From the cell containing the given text, extract its center point as [x, y] coordinate. 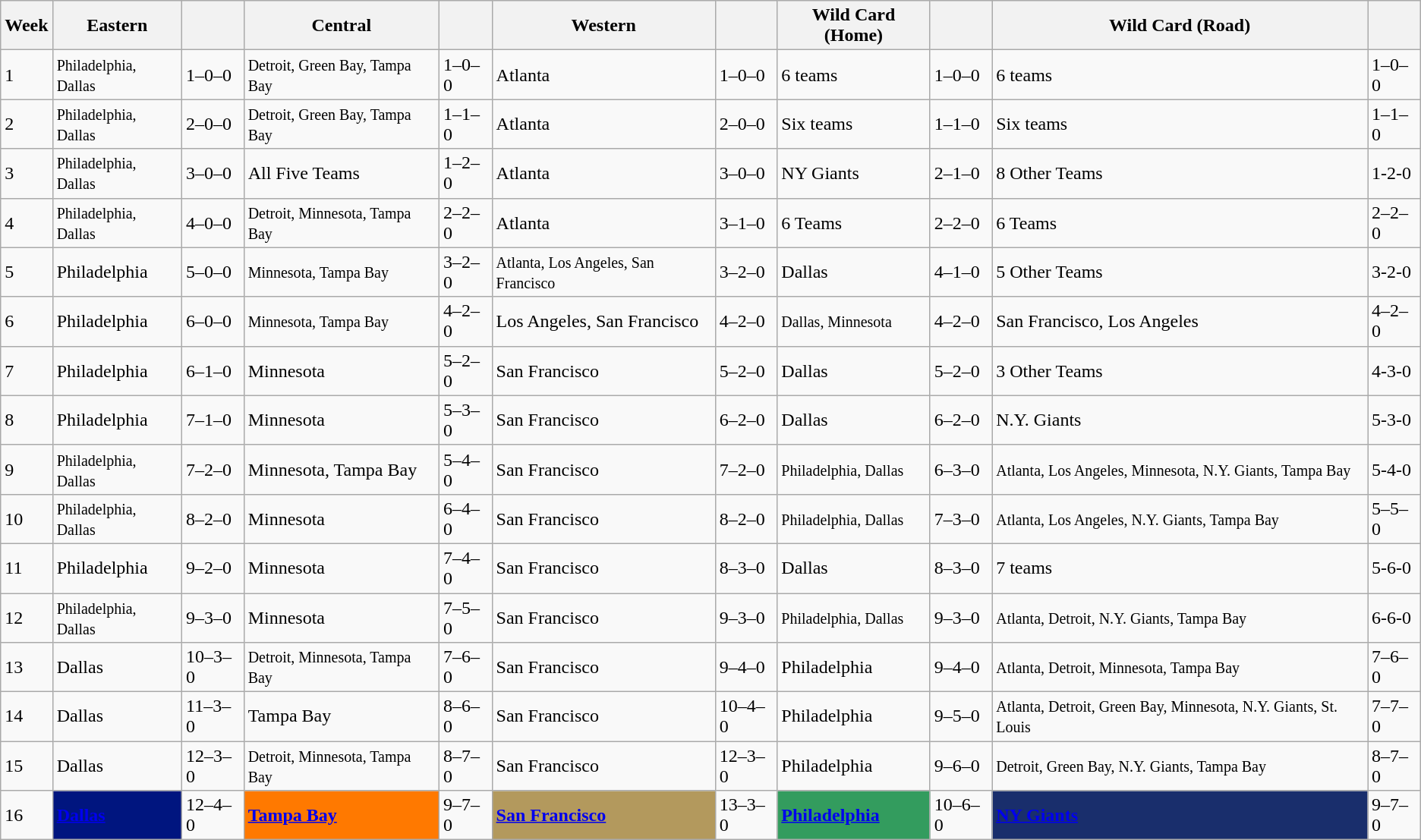
6–0–0 [213, 322]
N.Y. Giants [1180, 420]
4–0–0 [213, 223]
5-3-0 [1394, 420]
Atlanta, Detroit, N.Y. Giants, Tampa Bay [1180, 618]
11–3–0 [213, 716]
13 [27, 668]
2 [27, 124]
5-4-0 [1394, 469]
Dallas, Minnesota [853, 322]
Wild Card (Road) [1180, 26]
Western [603, 26]
9–2–0 [213, 568]
Eastern [117, 26]
6 [27, 322]
6–3–0 [961, 469]
7 [27, 370]
7–1–0 [213, 420]
Atlanta, Detroit, Green Bay, Minnesota, N.Y. Giants, St. Louis [1180, 716]
5–0–0 [213, 272]
5 [27, 272]
Atlanta, Detroit, Minnesota, Tampa Bay [1180, 668]
8 [27, 420]
7–4–0 [466, 568]
9–6–0 [961, 766]
4–1–0 [961, 272]
5–3–0 [466, 420]
4 [27, 223]
3–1–0 [746, 223]
Central [342, 26]
6-6-0 [1394, 618]
Wild Card (Home) [853, 26]
8–6–0 [466, 716]
7–5–0 [466, 618]
13–3–0 [746, 815]
3 Other Teams [1180, 370]
10–3–0 [213, 668]
5–4–0 [466, 469]
11 [27, 568]
Atlanta, Los Angeles, San Francisco [603, 272]
Detroit, Green Bay, N.Y. Giants, Tampa Bay [1180, 766]
2–1–0 [961, 173]
Atlanta, Los Angeles, Minnesota, N.Y. Giants, Tampa Bay [1180, 469]
15 [27, 766]
9 [27, 469]
7–7–0 [1394, 716]
San Francisco, Los Angeles [1180, 322]
10–6–0 [961, 815]
7 teams [1180, 568]
6–1–0 [213, 370]
14 [27, 716]
12 [27, 618]
10 [27, 519]
1 [27, 74]
5-6-0 [1394, 568]
1-2-0 [1394, 173]
5–5–0 [1394, 519]
12–4–0 [213, 815]
Week [27, 26]
Los Angeles, San Francisco [603, 322]
1–2–0 [466, 173]
6–4–0 [466, 519]
8 Other Teams [1180, 173]
3 [27, 173]
16 [27, 815]
Atlanta, Los Angeles, N.Y. Giants, Tampa Bay [1180, 519]
10–4–0 [746, 716]
7–3–0 [961, 519]
4-3-0 [1394, 370]
9–5–0 [961, 716]
3-2-0 [1394, 272]
5 Other Teams [1180, 272]
All Five Teams [342, 173]
